Detect which cell encompasses the target text, then output its [x, y] center coordinate. 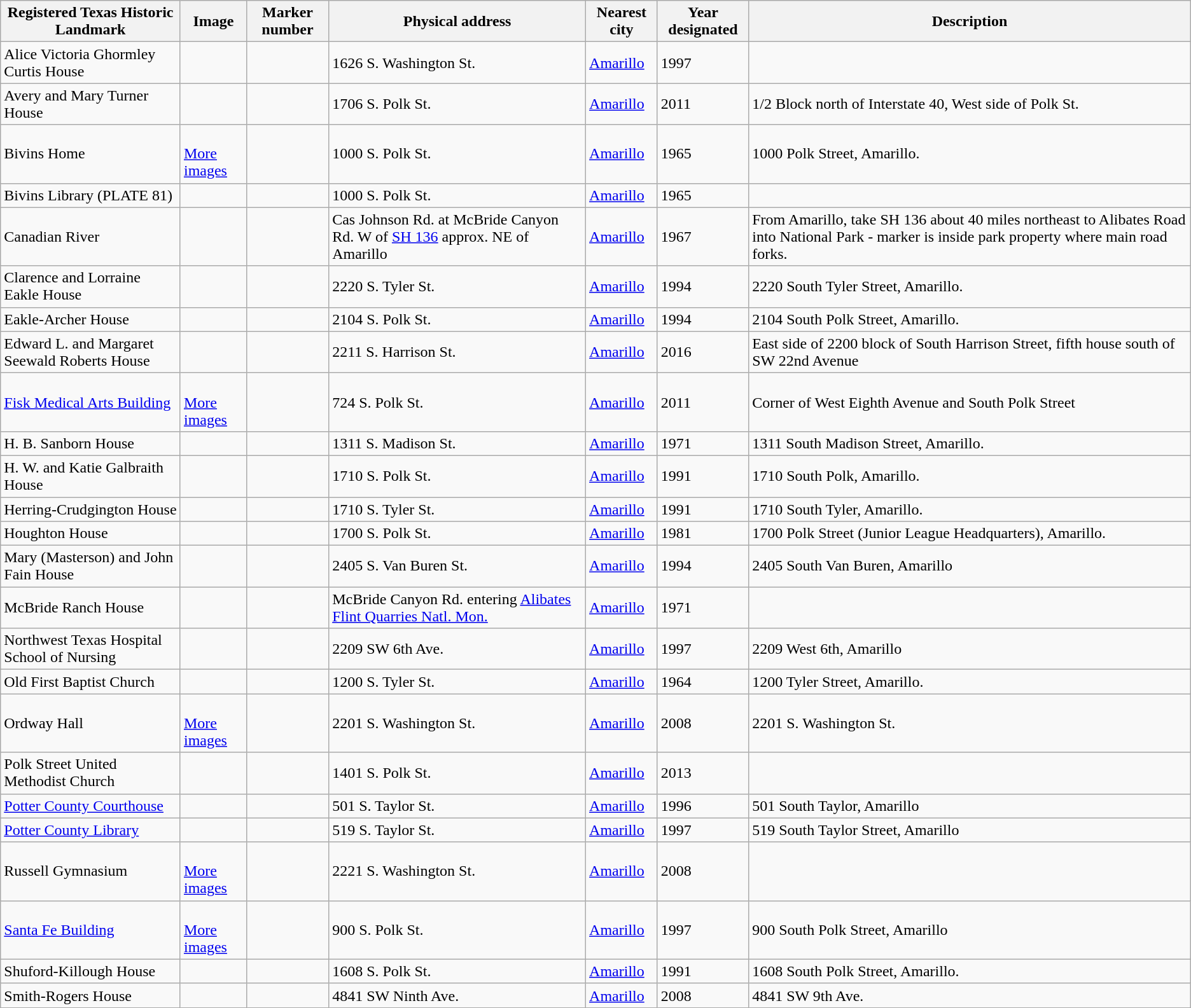
1626 S. Washington St. [457, 62]
Avery and Mary Turner House [90, 104]
H. B. Sanborn House [90, 443]
1000 Polk Street, Amarillo. [970, 154]
2405 S. Van Buren St. [457, 566]
Santa Fe Building [90, 930]
Bivins Home [90, 154]
Cas Johnson Rd. at McBride Canyon Rd. W of SH 136 approx. NE of Amarillo [457, 237]
1964 [702, 682]
Image [213, 22]
1311 S. Madison St. [457, 443]
1608 S. Polk St. [457, 971]
900 South Polk Street, Amarillo [970, 930]
Physical address [457, 22]
4841 SW Ninth Ave. [457, 995]
Potter County Library [90, 830]
501 South Taylor, Amarillo [970, 806]
1200 S. Tyler St. [457, 682]
Russell Gymnasium [90, 871]
2221 S. Washington St. [457, 871]
Old First Baptist Church [90, 682]
1710 S. Polk St. [457, 476]
Corner of West Eighth Avenue and South Polk Street [970, 402]
900 S. Polk St. [457, 930]
2013 [702, 773]
2211 S. Harrison St. [457, 352]
Herring-Crudgington House [90, 509]
724 S. Polk St. [457, 402]
519 S. Taylor St. [457, 830]
Northwest Texas Hospital School of Nursing [90, 649]
2016 [702, 352]
1710 S. Tyler St. [457, 509]
1710 South Polk, Amarillo. [970, 476]
Registered Texas Historic Landmark [90, 22]
Nearest city [622, 22]
H. W. and Katie Galbraith House [90, 476]
1311 South Madison Street, Amarillo. [970, 443]
Shuford-Killough House [90, 971]
McBride Canyon Rd. entering Alibates Flint Quarries Natl. Mon. [457, 608]
Polk Street United Methodist Church [90, 773]
Bivins Library (PLATE 81) [90, 195]
1710 South Tyler, Amarillo. [970, 509]
Canadian River [90, 237]
1706 S. Polk St. [457, 104]
519 South Taylor Street, Amarillo [970, 830]
1401 S. Polk St. [457, 773]
2209 SW 6th Ave. [457, 649]
1981 [702, 534]
Potter County Courthouse [90, 806]
2209 West 6th, Amarillo [970, 649]
2220 S. Tyler St. [457, 286]
Year designated [702, 22]
2104 S. Polk St. [457, 319]
Smith-Rogers House [90, 995]
4841 SW 9th Ave. [970, 995]
McBride Ranch House [90, 608]
Fisk Medical Arts Building [90, 402]
1700 S. Polk St. [457, 534]
East side of 2200 block of South Harrison Street, fifth house south of SW 22nd Avenue [970, 352]
Description [970, 22]
Houghton House [90, 534]
1200 Tyler Street, Amarillo. [970, 682]
Alice Victoria Ghormley Curtis House [90, 62]
Clarence and Lorraine Eakle House [90, 286]
Edward L. and Margaret Seewald Roberts House [90, 352]
1608 South Polk Street, Amarillo. [970, 971]
1/2 Block north of Interstate 40, West side of Polk St. [970, 104]
From Amarillo, take SH 136 about 40 miles northeast to Alibates Road into National Park - marker is inside park property where main road forks. [970, 237]
Ordway Hall [90, 723]
Marker number [288, 22]
2405 South Van Buren, Amarillo [970, 566]
501 S. Taylor St. [457, 806]
1967 [702, 237]
Eakle-Archer House [90, 319]
1996 [702, 806]
1700 Polk Street (Junior League Headquarters), Amarillo. [970, 534]
2104 South Polk Street, Amarillo. [970, 319]
Mary (Masterson) and John Fain House [90, 566]
2220 South Tyler Street, Amarillo. [970, 286]
